Return the (x, y) coordinate for the center point of the cell that contains the specified text.  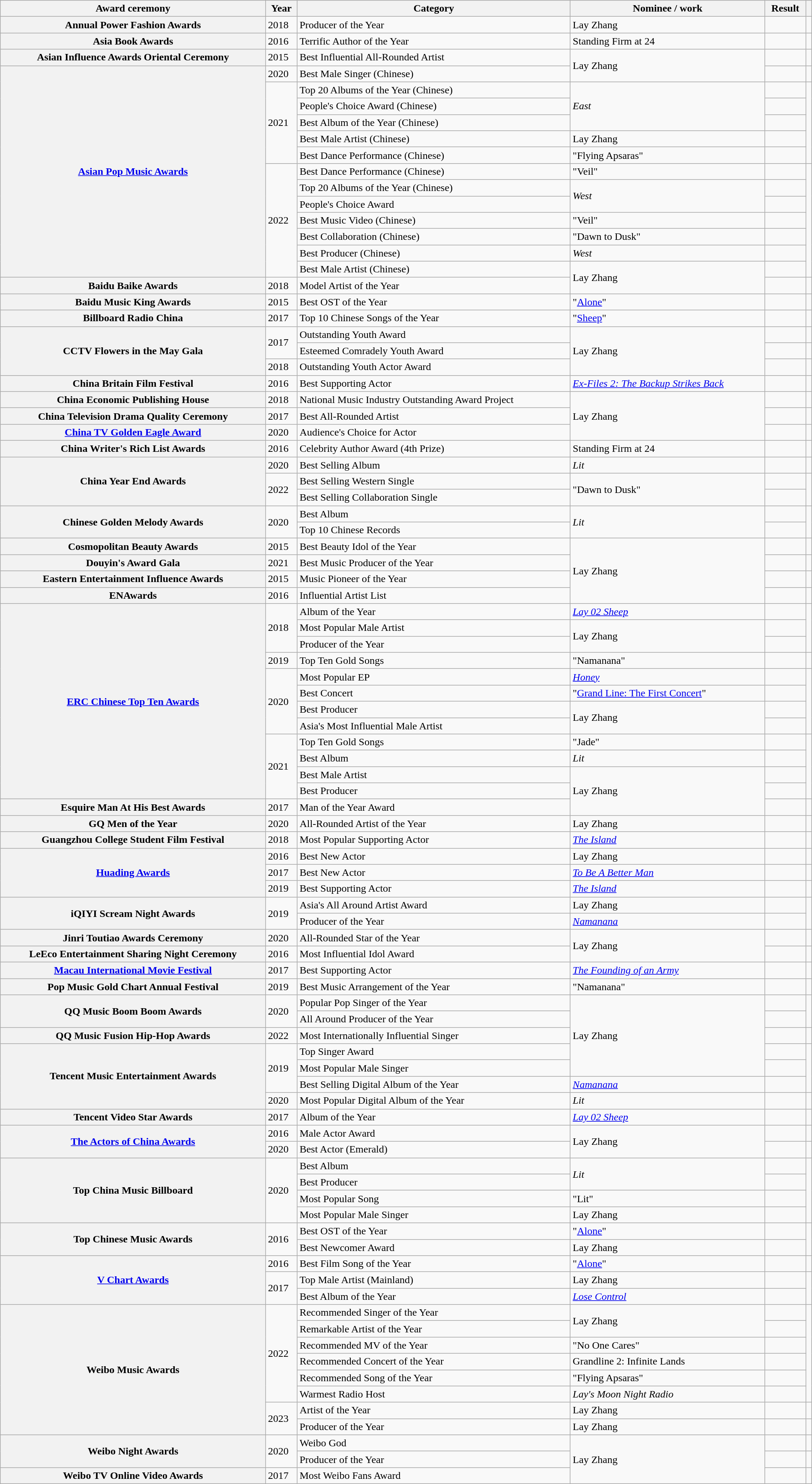
Douyin's Award Gala (133, 563)
Celebrity Author Award (4th Prize) (434, 448)
Best Collaboration (Chinese) (434, 237)
Esteemed Comradely Youth Award (434, 351)
Asia's Most Influential Male Artist (434, 726)
To Be A Better Man (668, 872)
Annual Power Fashion Awards (133, 25)
Best Music Producer of the Year (434, 563)
Most Popular Digital Album of the Year (434, 1101)
Best All-Rounded Artist (434, 416)
"Sheep" (668, 318)
"No One Cares" (668, 1345)
Tencent Music Entertainment Awards (133, 1076)
Billboard Radio China (133, 318)
QQ Music Fusion Hip-Hop Awards (133, 1036)
Asian Influence Awards Oriental Ceremony (133, 57)
All-Rounded Star of the Year (434, 938)
Grandline 2: Infinite Lands (668, 1362)
Weibo Music Awards (133, 1370)
Weibo God (434, 1443)
Popular Pop Singer of the Year (434, 1003)
Terrific Author of the Year (434, 41)
Best Selling Collaboration Single (434, 498)
Eastern Entertainment Influence Awards (133, 579)
Best Producer (Chinese) (434, 253)
iQIYI Scream Night Awards (133, 913)
Most Popular Supporting Actor (434, 840)
Baidu Baike Awards (133, 286)
Chinese Golden Melody Awards (133, 522)
Asia Book Awards (133, 41)
Best Beauty Idol of the Year (434, 546)
Baidu Music King Awards (133, 302)
"Jade" (668, 742)
Top 10 Chinese Songs of the Year (434, 318)
People's Choice Award (Chinese) (434, 106)
Best Concert (434, 693)
Man of the Year Award (434, 807)
Macau International Movie Festival (133, 970)
Remarkable Artist of the Year (434, 1329)
National Music Industry Outstanding Award Project (434, 400)
Best Influential All-Rounded Artist (434, 57)
Artist of the Year (434, 1410)
Best Album of the Year (Chinese) (434, 122)
Top China Music Billboard (133, 1190)
Recommended MV of the Year (434, 1345)
All Around Producer of the Year (434, 1019)
China Britain Film Festival (133, 383)
V Chart Awards (133, 1280)
Weibo Night Awards (133, 1451)
Best Actor (Emerald) (434, 1150)
Ex-Files 2: The Backup Strikes Back (668, 383)
Best Male Singer (Chinese) (434, 74)
Honey (668, 677)
Result (785, 9)
Most Popular Song (434, 1198)
Best Film Song of the Year (434, 1264)
People's Choice Award (434, 204)
Lose Control (668, 1296)
Most Influential Idol Award (434, 954)
Top Singer Award (434, 1052)
Most Popular Male Artist (434, 628)
2023 (281, 1418)
Best Music Video (Chinese) (434, 221)
Outstanding Youth Award (434, 334)
Top Male Artist (Mainland) (434, 1280)
"Lit" (668, 1198)
ERC Chinese Top Ten Awards (133, 702)
Tencent Video Star Awards (133, 1117)
QQ Music Boom Boom Awards (133, 1011)
Best Selling Album (434, 465)
Huading Awards (133, 872)
Best Album of the Year (434, 1296)
Top 10 Chinese Records (434, 530)
GQ Men of the Year (133, 824)
Recommended Concert of the Year (434, 1362)
China TV Golden Eagle Award (133, 432)
Esquire Man At His Best Awards (133, 807)
Pop Music Gold Chart Annual Festival (133, 986)
Year (281, 9)
Best Newcomer Award (434, 1248)
Award ceremony (133, 9)
Weibo TV Online Video Awards (133, 1475)
Asia's All Around Artist Award (434, 905)
Jinri Toutiao Awards Ceremony (133, 938)
Top Chinese Music Awards (133, 1239)
Outstanding Youth Actor Award (434, 367)
Recommended Singer of the Year (434, 1313)
All-Rounded Artist of the Year (434, 824)
Most Popular EP (434, 677)
Influential Artist List (434, 595)
Lay's Moon Night Radio (668, 1394)
China Writer's Rich List Awards (133, 448)
East (668, 106)
Category (434, 9)
Guangzhou College Student Film Festival (133, 840)
Audience's Choice for Actor (434, 432)
Best Selling Western Single (434, 481)
Cosmopolitan Beauty Awards (133, 546)
Best Male Artist (434, 775)
The Actors of China Awards (133, 1141)
"Grand Line: The First Concert" (668, 693)
ENAwards (133, 595)
Most Weibo Fans Award (434, 1475)
LeEco Entertainment Sharing Night Ceremony (133, 954)
Nominee / work (668, 9)
Best Selling Digital Album of the Year (434, 1084)
The Founding of an Army (668, 970)
Male Actor Award (434, 1133)
China Economic Publishing House (133, 400)
China Television Drama Quality Ceremony (133, 416)
Asian Pop Music Awards (133, 171)
Best Music Arrangement of the Year (434, 986)
China Year End Awards (133, 481)
Model Artist of the Year (434, 286)
Music Pioneer of the Year (434, 579)
Most Internationally Influential Singer (434, 1036)
Warmest Radio Host (434, 1394)
Recommended Song of the Year (434, 1378)
CCTV Flowers in the May Gala (133, 351)
